Output the [x, y] coordinate of the center of the cell containing the given text.  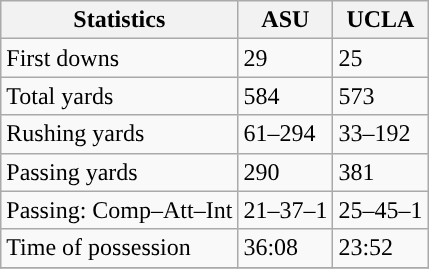
25 [380, 58]
61–294 [286, 134]
Passing: Comp–Att–Int [120, 210]
21–37–1 [286, 210]
573 [380, 96]
Time of possession [120, 248]
ASU [286, 20]
UCLA [380, 20]
36:08 [286, 248]
381 [380, 172]
25–45–1 [380, 210]
Passing yards [120, 172]
Statistics [120, 20]
33–192 [380, 134]
23:52 [380, 248]
Rushing yards [120, 134]
First downs [120, 58]
Total yards [120, 96]
584 [286, 96]
290 [286, 172]
29 [286, 58]
